Pinpoint the cell where the given text exists, returning its (X, Y) midpoint coordinate. 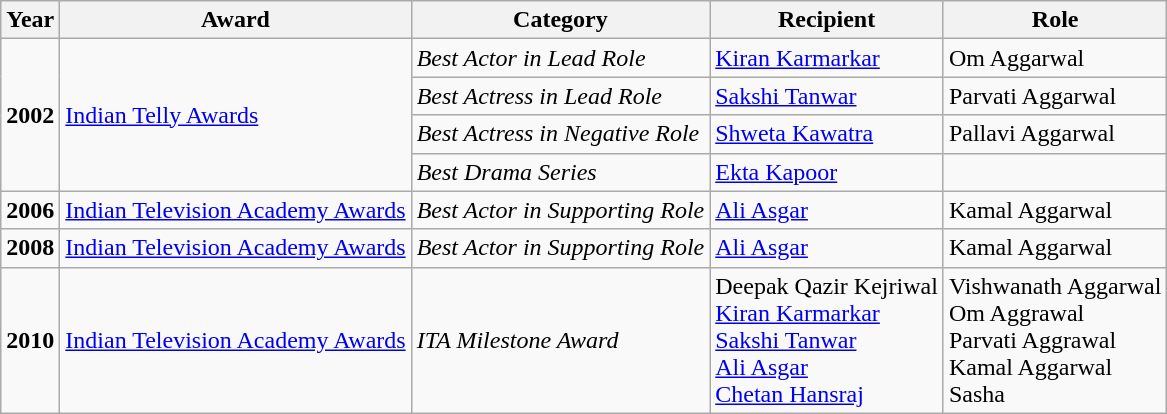
2006 (30, 210)
Shweta Kawatra (827, 134)
Deepak Qazir KejriwalKiran KarmarkarSakshi TanwarAli AsgarChetan Hansraj (827, 340)
2008 (30, 248)
Best Actress in Negative Role (560, 134)
Best Actress in Lead Role (560, 96)
2002 (30, 115)
Category (560, 20)
Indian Telly Awards (236, 115)
Pallavi Aggarwal (1055, 134)
Best Drama Series (560, 172)
Role (1055, 20)
Year (30, 20)
Ekta Kapoor (827, 172)
2010 (30, 340)
Kiran Karmarkar (827, 58)
Om Aggarwal (1055, 58)
Recipient (827, 20)
Best Actor in Lead Role (560, 58)
Award (236, 20)
Parvati Aggarwal (1055, 96)
Sakshi Tanwar (827, 96)
Vishwanath AggarwalOm AggrawalParvati AggrawalKamal AggarwalSasha (1055, 340)
ITA Milestone Award (560, 340)
